Find where the given text appears and provide that cell's center as [x, y] coordinate. 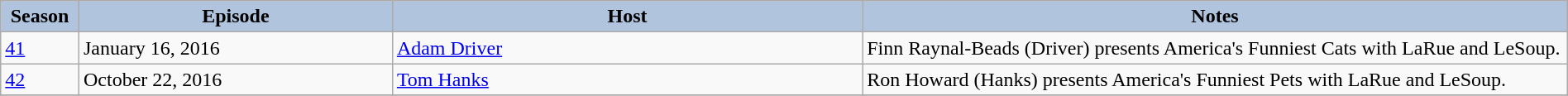
42 [40, 79]
41 [40, 48]
Ron Howard (Hanks) presents America's Funniest Pets with LaRue and LeSoup. [1216, 79]
Tom Hanks [627, 79]
January 16, 2016 [235, 48]
Finn Raynal-Beads (Driver) presents America's Funniest Cats with LaRue and LeSoup. [1216, 48]
Adam Driver [627, 48]
Host [627, 17]
Notes [1216, 17]
Season [40, 17]
Episode [235, 17]
October 22, 2016 [235, 79]
